For the text-containing cell, return its midpoint in [x, y] coordinate format. 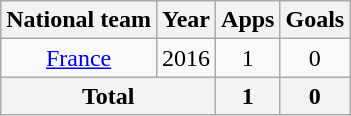
2016 [186, 58]
Total [108, 96]
Goals [315, 20]
France [79, 58]
Year [186, 20]
National team [79, 20]
Apps [248, 20]
